For the text-containing cell, return its midpoint in (x, y) coordinate format. 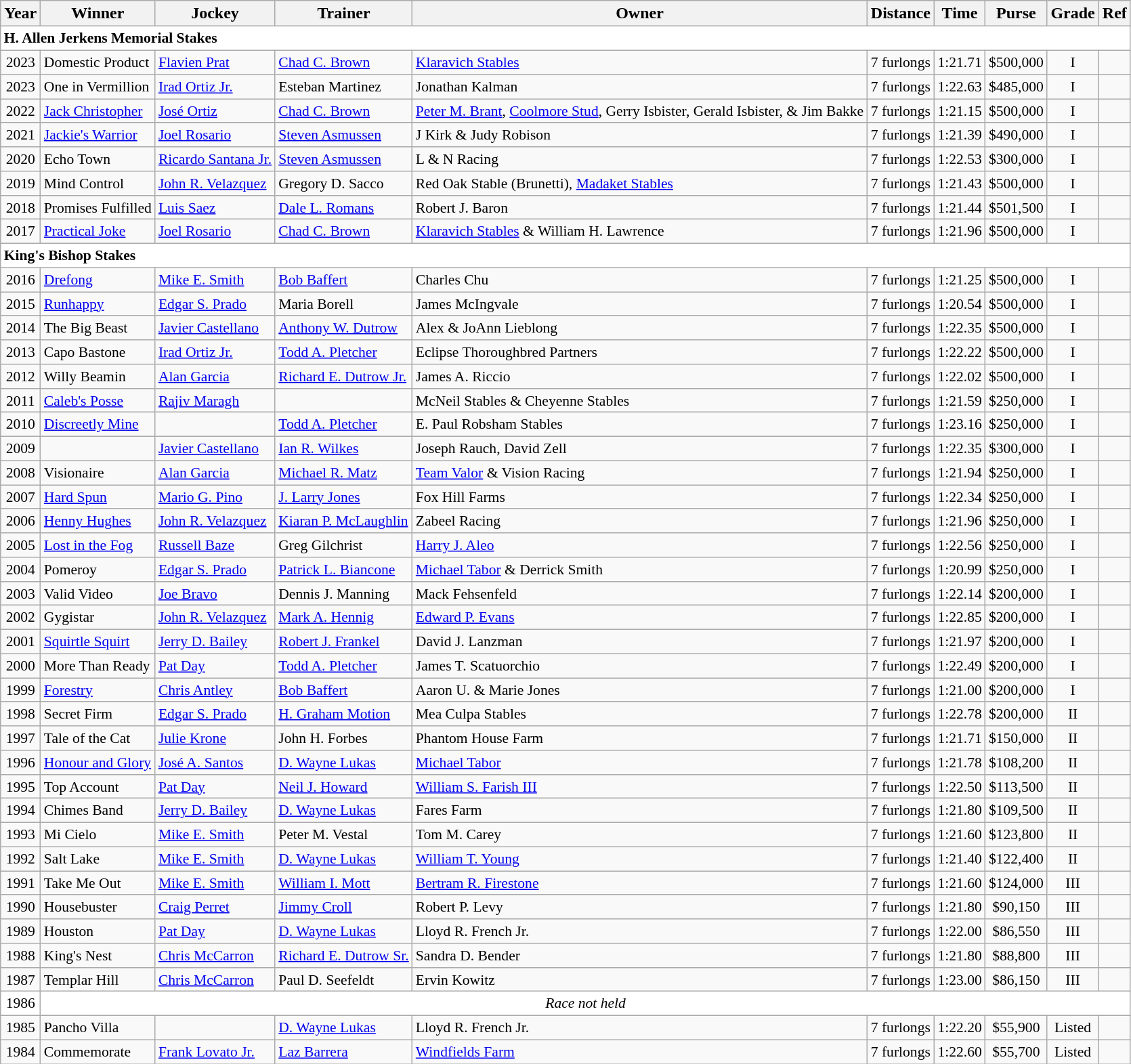
$113,500 (1016, 786)
Rajiv Maragh (215, 400)
William S. Farish III (639, 786)
1:22.56 (959, 545)
1990 (20, 907)
2006 (20, 521)
1:22.00 (959, 931)
Forestry (98, 690)
Dale L. Romans (344, 207)
David J. Lanzman (639, 641)
$485,000 (1016, 87)
William I. Mott (344, 883)
Gregory D. Sacco (344, 184)
Tale of the Cat (98, 738)
2008 (20, 473)
Craig Perret (215, 907)
Willy Beamin (98, 377)
Alex & JoAnn Lieblong (639, 328)
Jackie's Warrior (98, 135)
Templar Hill (98, 979)
Take Me Out (98, 883)
Peter M. Vestal (344, 834)
Julie Krone (215, 738)
Edward P. Evans (639, 618)
King's Nest (98, 956)
Owner (639, 14)
Ref (1115, 14)
1:21.78 (959, 763)
Russell Baze (215, 545)
Aaron U. & Marie Jones (639, 690)
1997 (20, 738)
Domestic Product (98, 62)
2001 (20, 641)
$86,150 (1016, 979)
Ian R. Wilkes (344, 448)
Promises Fulfilled (98, 207)
More Than Ready (98, 666)
Robert P. Levy (639, 907)
1:22.50 (959, 786)
Sandra D. Bender (639, 956)
Lost in the Fog (98, 545)
2013 (20, 352)
1:21.59 (959, 400)
Maria Borell (344, 304)
1:22.22 (959, 352)
Jack Christopher (98, 111)
Purse (1016, 14)
Practical Joke (98, 232)
2015 (20, 304)
$55,900 (1016, 1027)
$124,000 (1016, 883)
1984 (20, 1052)
1:23.16 (959, 425)
Gygistar (98, 618)
Mind Control (98, 184)
E. Paul Robsham Stables (639, 425)
Trainer (344, 14)
1:21.40 (959, 859)
Echo Town (98, 159)
H. Allen Jerkens Memorial Stakes (566, 39)
Discreetly Mine (98, 425)
1:22.78 (959, 714)
The Big Beast (98, 328)
1986 (20, 1004)
Michael R. Matz (344, 473)
Chimes Band (98, 811)
Dennis J. Manning (344, 593)
Flavien Prat (215, 62)
1:21.43 (959, 184)
Ervin Kowitz (639, 979)
1996 (20, 763)
1:22.63 (959, 87)
Runhappy (98, 304)
Patrick L. Biancone (344, 570)
Drefong (98, 280)
James T. Scatuorchio (639, 666)
Greg Gilchrist (344, 545)
2019 (20, 184)
Tom M. Carey (639, 834)
Robert J. Frankel (344, 641)
Mea Culpa Stables (639, 714)
Distance (901, 14)
Visionaire (98, 473)
King's Bishop Stakes (566, 255)
1:22.20 (959, 1027)
Mack Fehsenfeld (639, 593)
2011 (20, 400)
1:22.34 (959, 497)
Peter M. Brant, Coolmore Stud, Gerry Isbister, Gerald Isbister, & Jim Bakke (639, 111)
William T. Young (639, 859)
Honour and Glory (98, 763)
2020 (20, 159)
Red Oak Stable (Brunetti), Madaket Stables (639, 184)
$90,150 (1016, 907)
1999 (20, 690)
Chris Antley (215, 690)
Michael Tabor (639, 763)
2002 (20, 618)
Valid Video (98, 593)
1:21.00 (959, 690)
Jockey (215, 14)
2022 (20, 111)
1989 (20, 931)
1:22.85 (959, 618)
2018 (20, 207)
2017 (20, 232)
Mario G. Pino (215, 497)
2003 (20, 593)
Capo Bastone (98, 352)
Pancho Villa (98, 1027)
2007 (20, 497)
Housebuster (98, 907)
1:22.49 (959, 666)
Neil J. Howard (344, 786)
2012 (20, 377)
Frank Lovato Jr. (215, 1052)
Richard E. Dutrow Sr. (344, 956)
Fox Hill Farms (639, 497)
James McIngvale (639, 304)
Robert J. Baron (639, 207)
Paul D. Seefeldt (344, 979)
H. Graham Motion (344, 714)
Winner (98, 14)
Team Valor & Vision Racing (639, 473)
Henny Hughes (98, 521)
Squirtle Squirt (98, 641)
1995 (20, 786)
2014 (20, 328)
Anthony W. Dutrow (344, 328)
Harry J. Aleo (639, 545)
José Ortiz (215, 111)
1:22.14 (959, 593)
1:21.44 (959, 207)
Klaravich Stables & William H. Lawrence (639, 232)
Joe Bravo (215, 593)
1:22.53 (959, 159)
1:21.15 (959, 111)
1:20.99 (959, 570)
Time (959, 14)
Jonathan Kalman (639, 87)
1998 (20, 714)
José A. Santos (215, 763)
Kiaran P. McLaughlin (344, 521)
1985 (20, 1027)
1994 (20, 811)
Salt Lake (98, 859)
2005 (20, 545)
2021 (20, 135)
L & N Racing (639, 159)
1:21.25 (959, 280)
Eclipse Thoroughbred Partners (639, 352)
2000 (20, 666)
Mark A. Hennig (344, 618)
$490,000 (1016, 135)
2016 (20, 280)
1:22.60 (959, 1052)
Houston (98, 931)
McNeil Stables & Cheyenne Stables (639, 400)
Ricardo Santana Jr. (215, 159)
1992 (20, 859)
Charles Chu (639, 280)
Joseph Rauch, David Zell (639, 448)
$55,700 (1016, 1052)
1:21.39 (959, 135)
Top Account (98, 786)
$86,550 (1016, 931)
Caleb's Posse (98, 400)
$150,000 (1016, 738)
1:21.94 (959, 473)
$123,800 (1016, 834)
One in Vermillion (98, 87)
Bertram R. Firestone (639, 883)
$122,400 (1016, 859)
Jimmy Croll (344, 907)
Race not held (586, 1004)
Luis Saez (215, 207)
1987 (20, 979)
J. Larry Jones (344, 497)
$501,500 (1016, 207)
Zabeel Racing (639, 521)
Pomeroy (98, 570)
1:23.00 (959, 979)
Fares Farm (639, 811)
Mi Cielo (98, 834)
Esteban Martinez (344, 87)
1:22.02 (959, 377)
Windfields Farm (639, 1052)
Hard Spun (98, 497)
$109,500 (1016, 811)
2004 (20, 570)
1993 (20, 834)
$88,800 (1016, 956)
Grade (1073, 14)
2010 (20, 425)
Year (20, 14)
John H. Forbes (344, 738)
2009 (20, 448)
Secret Firm (98, 714)
Richard E. Dutrow Jr. (344, 377)
$108,200 (1016, 763)
1:20.54 (959, 304)
Laz Barrera (344, 1052)
J Kirk & Judy Robison (639, 135)
1:21.97 (959, 641)
Commemorate (98, 1052)
Michael Tabor & Derrick Smith (639, 570)
Klaravich Stables (639, 62)
1991 (20, 883)
Phantom House Farm (639, 738)
1988 (20, 956)
James A. Riccio (639, 377)
